Find where the given text appears and provide that cell's center as [X, Y] coordinate. 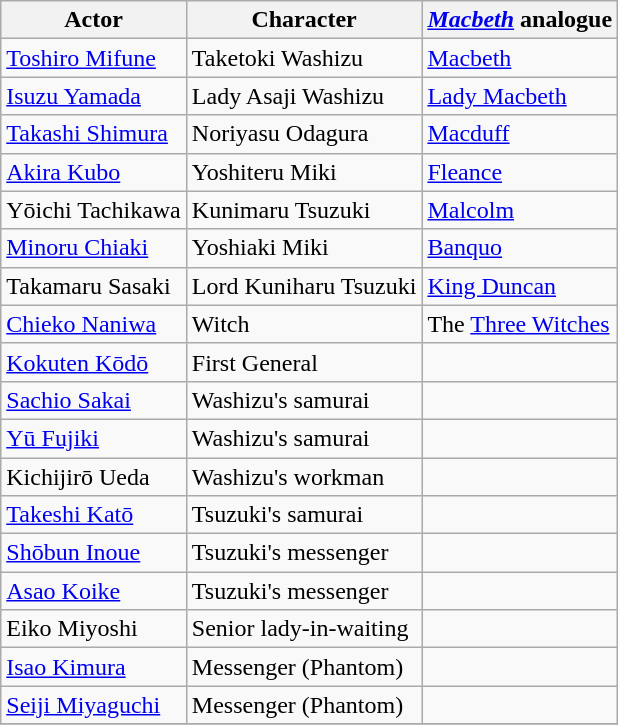
Yoshiaki Miki [304, 248]
Minoru Chiaki [94, 248]
Character [304, 20]
Tsuzuki's samurai [304, 515]
Banquo [520, 248]
Senior lady-in-waiting [304, 629]
Chieko Naniwa [94, 324]
Actor [94, 20]
Yoshiteru Miki [304, 172]
Toshiro Mifune [94, 58]
Kokuten Kōdō [94, 362]
Akira Kubo [94, 172]
The Three Witches [520, 324]
Taketoki Washizu [304, 58]
Washizu's workman [304, 477]
First General [304, 362]
Lady Macbeth [520, 96]
Takamaru Sasaki [94, 286]
Takashi Shimura [94, 134]
Takeshi Katō [94, 515]
Noriyasu Odagura [304, 134]
Yōichi Tachikawa [94, 210]
Shōbun Inoue [94, 553]
Witch [304, 324]
Asao Koike [94, 591]
Seiji Miyaguchi [94, 705]
Eiko Miyoshi [94, 629]
Kichijirō Ueda [94, 477]
Kunimaru Tsuzuki [304, 210]
Isuzu Yamada [94, 96]
Malcolm [520, 210]
Fleance [520, 172]
Macbeth analogue [520, 20]
King Duncan [520, 286]
Lord Kuniharu Tsuzuki [304, 286]
Sachio Sakai [94, 400]
Yū Fujiki [94, 438]
Macduff [520, 134]
Isao Kimura [94, 667]
Lady Asaji Washizu [304, 96]
Macbeth [520, 58]
